For the text-containing cell, return its midpoint in (X, Y) coordinate format. 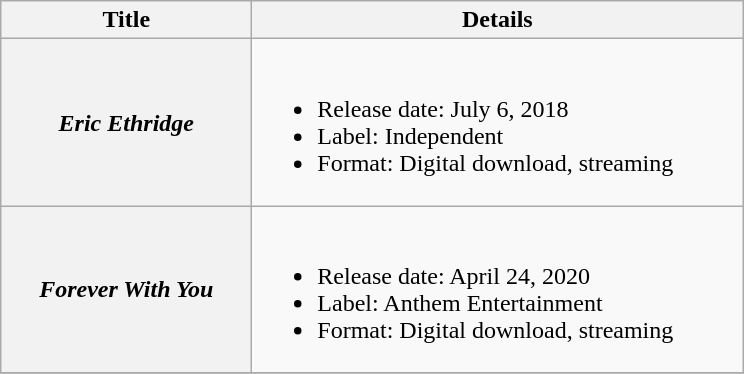
Details (498, 20)
Title (126, 20)
Release date: July 6, 2018Label: IndependentFormat: Digital download, streaming (498, 122)
Release date: April 24, 2020Label: Anthem EntertainmentFormat: Digital download, streaming (498, 290)
Eric Ethridge (126, 122)
Forever With You (126, 290)
